Determine the (X, Y) coordinate at the center of the cell enclosing the given text.  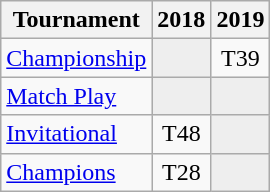
2018 (182, 20)
2019 (240, 20)
T28 (182, 172)
Champions (76, 172)
Match Play (76, 96)
Invitational (76, 134)
T48 (182, 134)
Tournament (76, 20)
Championship (76, 58)
T39 (240, 58)
